Determine the [x, y] coordinate at the center of the cell enclosing the given text.  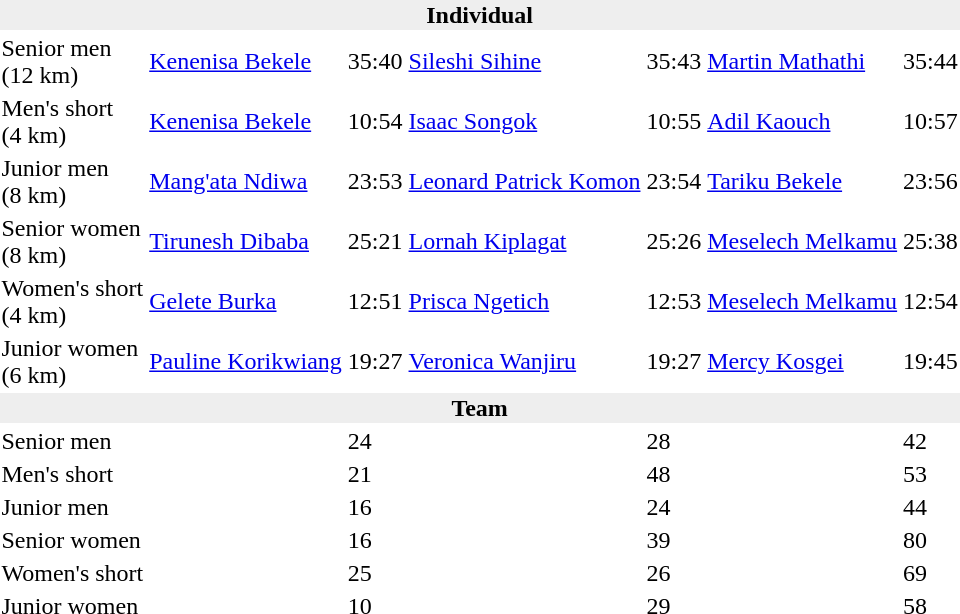
12:51 [375, 302]
23:53 [375, 182]
12:54 [931, 302]
Women's short(4 km) [72, 302]
23:56 [931, 182]
Mercy Kosgei [802, 362]
Individual [480, 15]
26 [674, 573]
Adil Kaouch [802, 122]
35:43 [674, 62]
48 [674, 474]
Team [480, 408]
Junior men(8 km) [72, 182]
Women's short [72, 573]
Lornah Kiplagat [524, 242]
Martin Mathathi [802, 62]
25:38 [931, 242]
19:45 [931, 362]
10:54 [375, 122]
Junior men [72, 507]
23:54 [674, 182]
25:21 [375, 242]
69 [931, 573]
25 [375, 573]
Senior women(8 km) [72, 242]
Veronica Wanjiru [524, 362]
10:57 [931, 122]
Men's short [72, 474]
Isaac Songok [524, 122]
Tirunesh Dibaba [246, 242]
Gelete Burka [246, 302]
Men's short(4 km) [72, 122]
42 [931, 441]
10:55 [674, 122]
Pauline Korikwiang [246, 362]
44 [931, 507]
28 [674, 441]
53 [931, 474]
35:44 [931, 62]
Mang'ata Ndiwa [246, 182]
Sileshi Sihine [524, 62]
39 [674, 540]
12:53 [674, 302]
Prisca Ngetich [524, 302]
Senior men(12 km) [72, 62]
35:40 [375, 62]
21 [375, 474]
Leonard Patrick Komon [524, 182]
Tariku Bekele [802, 182]
Senior women [72, 540]
Senior men [72, 441]
25:26 [674, 242]
Junior women(6 km) [72, 362]
80 [931, 540]
